Pinpoint the cell where the given text exists, returning its (X, Y) midpoint coordinate. 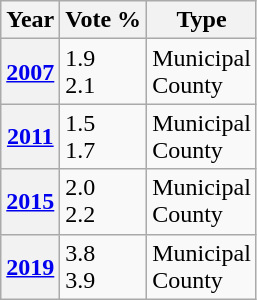
Year (30, 20)
1.51.7 (104, 136)
2007 (30, 72)
2015 (30, 202)
3.83.9 (104, 266)
2019 (30, 266)
1.92.1 (104, 72)
Vote % (104, 20)
Type (202, 20)
2.02.2 (104, 202)
2011 (30, 136)
